Pinpoint the cell where the given text exists, returning its [x, y] midpoint coordinate. 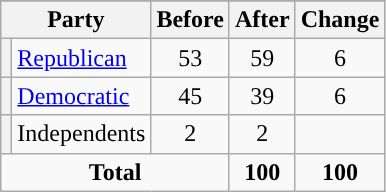
Total [116, 172]
39 [262, 96]
Party [76, 20]
59 [262, 58]
Change [340, 20]
45 [190, 96]
Republican [82, 58]
53 [190, 58]
Before [190, 20]
After [262, 20]
Independents [82, 134]
Democratic [82, 96]
